Return [X, Y] of the center of cell containing provided text 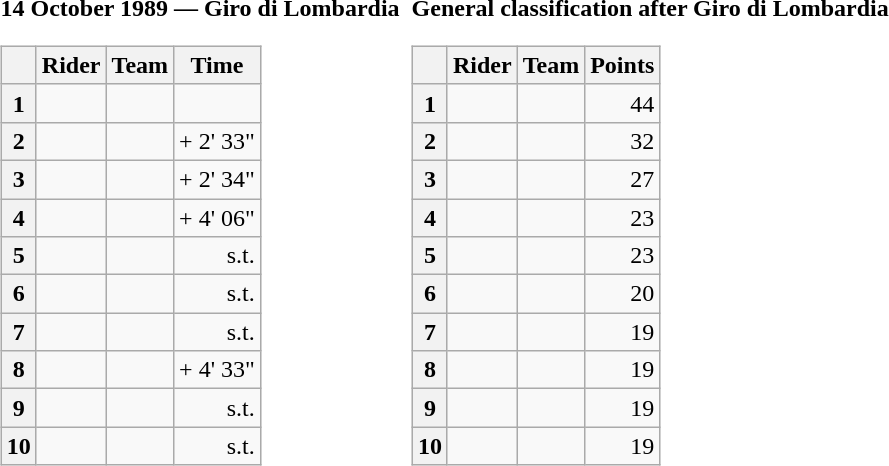
Points [622, 65]
27 [622, 179]
+ 2' 33" [218, 141]
+ 4' 06" [218, 217]
44 [622, 103]
+ 2' 34" [218, 179]
32 [622, 141]
20 [622, 294]
Time [218, 65]
+ 4' 33" [218, 370]
